Detect which cell encompasses the target text, then output its (x, y) center coordinate. 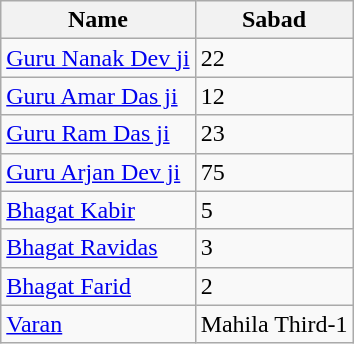
Guru Arjan Dev ji (98, 172)
5 (274, 210)
12 (274, 96)
Bhagat Farid (98, 286)
2 (274, 286)
Guru Ram Das ji (98, 134)
Guru Nanak Dev ji (98, 58)
Sabad (274, 20)
Varan (98, 324)
Bhagat Kabir (98, 210)
23 (274, 134)
3 (274, 248)
75 (274, 172)
Name (98, 20)
Bhagat Ravidas (98, 248)
Mahila Third-1 (274, 324)
22 (274, 58)
Guru Amar Das ji (98, 96)
